Return the [x, y] coordinate for the center point of the cell that contains the specified text.  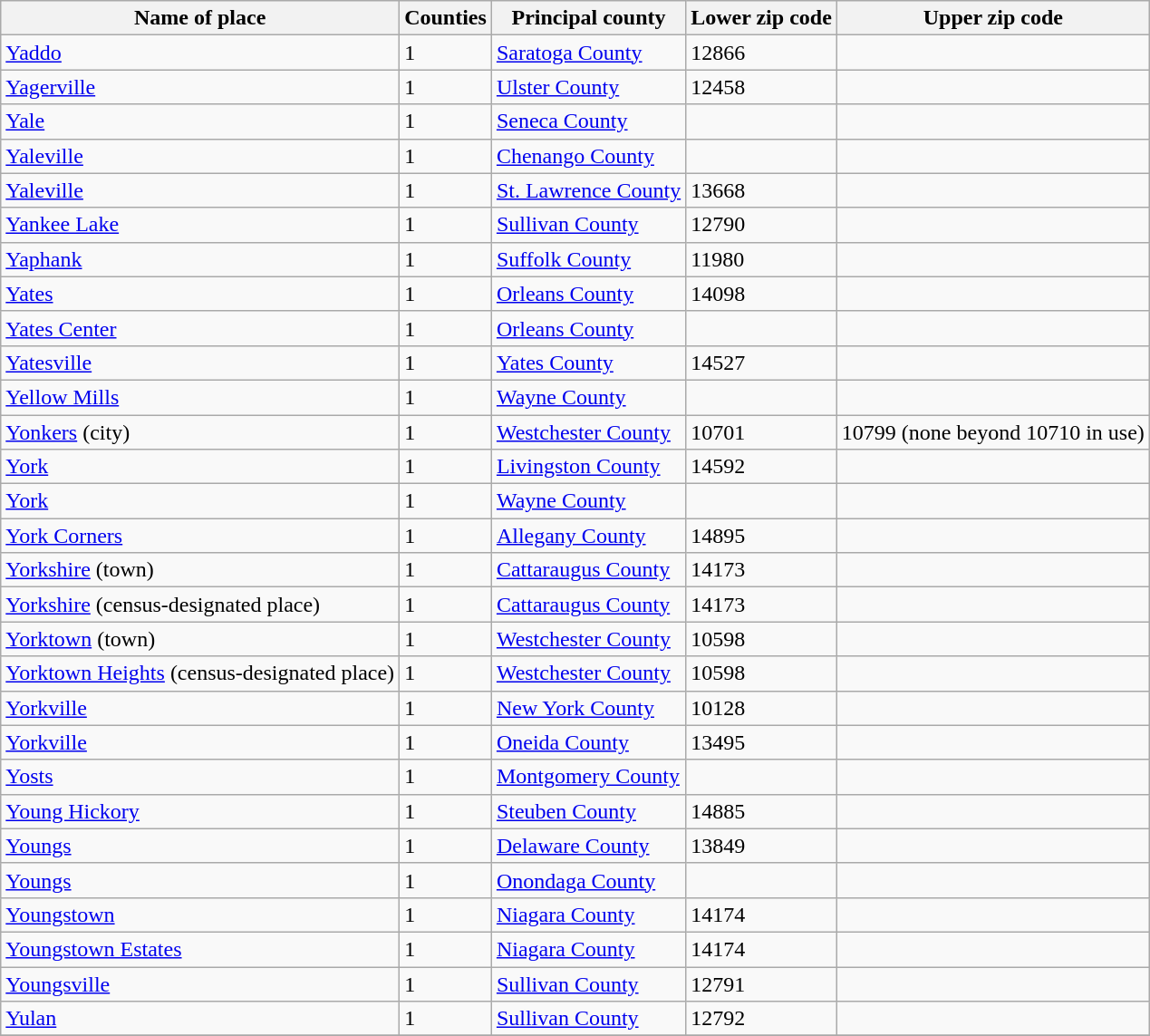
Seneca County [588, 121]
Lower zip code [761, 18]
Yates Center [200, 328]
Suffolk County [588, 259]
Yorkshire (census-designated place) [200, 605]
14885 [761, 811]
Youngstown [200, 915]
Yale [200, 121]
Yagerville [200, 87]
12458 [761, 87]
Yellow Mills [200, 397]
Counties [446, 18]
Yaddo [200, 53]
St. Lawrence County [588, 190]
Onondaga County [588, 880]
13668 [761, 190]
Name of place [200, 18]
12790 [761, 225]
Yates [200, 294]
Chenango County [588, 156]
Young Hickory [200, 811]
Yorkshire (town) [200, 570]
Delaware County [588, 846]
Yates County [588, 363]
Yatesville [200, 363]
Saratoga County [588, 53]
10128 [761, 708]
14098 [761, 294]
13849 [761, 846]
Yaphank [200, 259]
12866 [761, 53]
Yonkers (city) [200, 432]
10701 [761, 432]
Yorktown (town) [200, 639]
11980 [761, 259]
14527 [761, 363]
14895 [761, 536]
Allegany County [588, 536]
13495 [761, 742]
Ulster County [588, 87]
12792 [761, 1019]
Principal county [588, 18]
Yankee Lake [200, 225]
14592 [761, 467]
New York County [588, 708]
Steuben County [588, 811]
12791 [761, 983]
Yosts [200, 777]
Yulan [200, 1019]
10799 (none beyond 10710 in use) [993, 432]
Livingston County [588, 467]
York Corners [200, 536]
Yorktown Heights (census-designated place) [200, 673]
Upper zip code [993, 18]
Montgomery County [588, 777]
Youngstown Estates [200, 949]
Youngsville [200, 983]
Oneida County [588, 742]
